Pinpoint the cell where the given text exists, returning its [x, y] midpoint coordinate. 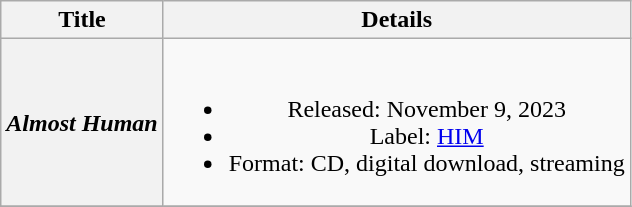
Released: November 9, 2023Label: HIMFormat: CD, digital download, streaming [396, 122]
Almost Human [82, 122]
Title [82, 20]
Details [396, 20]
